Pinpoint the cell where the given text exists, returning its (x, y) midpoint coordinate. 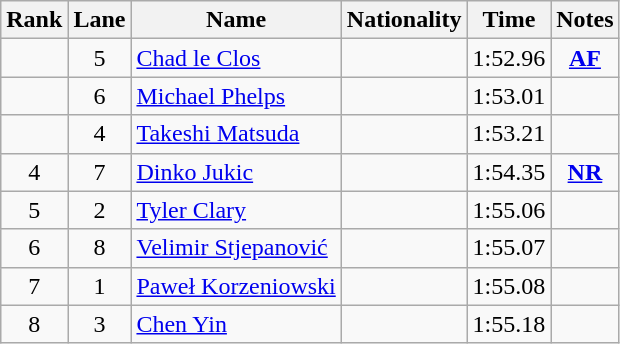
Nationality (404, 20)
1:55.06 (509, 210)
2 (100, 210)
Chad le Clos (236, 58)
Tyler Clary (236, 210)
Dinko Jukic (236, 172)
1:52.96 (509, 58)
Paweł Korzeniowski (236, 286)
1:55.08 (509, 286)
Notes (585, 20)
1:54.35 (509, 172)
1 (100, 286)
1:55.18 (509, 324)
Lane (100, 20)
Velimir Stjepanović (236, 248)
1:53.21 (509, 134)
1:53.01 (509, 96)
Chen Yin (236, 324)
Takeshi Matsuda (236, 134)
3 (100, 324)
NR (585, 172)
1:55.07 (509, 248)
Rank (34, 20)
Time (509, 20)
Name (236, 20)
AF (585, 58)
Michael Phelps (236, 96)
